Find where the given text appears and provide that cell's center as (x, y) coordinate. 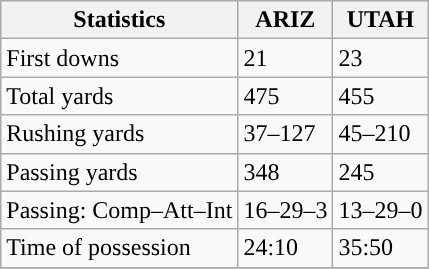
Time of possession (120, 248)
45–210 (380, 134)
21 (286, 58)
First downs (120, 58)
348 (286, 172)
Rushing yards (120, 134)
13–29–0 (380, 210)
24:10 (286, 248)
ARIZ (286, 20)
23 (380, 58)
Passing yards (120, 172)
Total yards (120, 96)
Passing: Comp–Att–Int (120, 210)
245 (380, 172)
455 (380, 96)
475 (286, 96)
16–29–3 (286, 210)
35:50 (380, 248)
Statistics (120, 20)
UTAH (380, 20)
37–127 (286, 134)
